Locate the cell with the specified text and output its (X, Y) center coordinate. 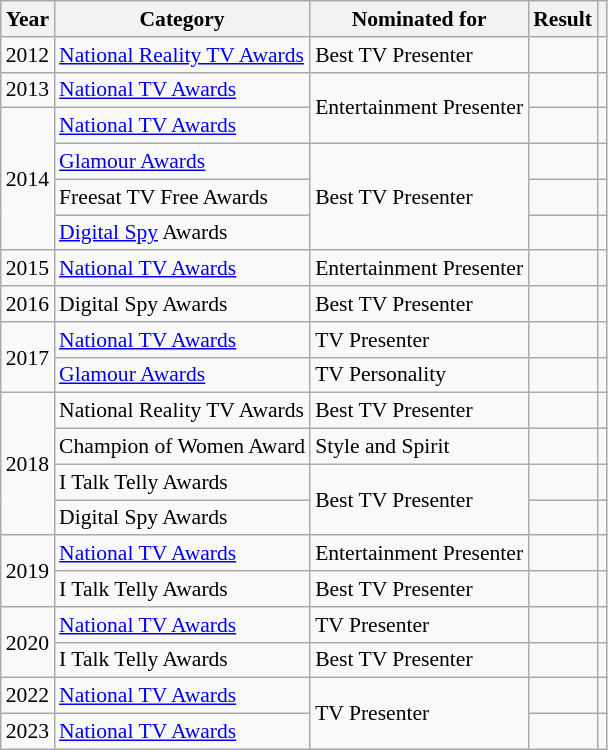
2022 (28, 696)
2016 (28, 304)
2017 (28, 358)
Freesat TV Free Awards (182, 197)
Style and Spirit (419, 447)
Year (28, 19)
2013 (28, 90)
2020 (28, 642)
2018 (28, 464)
Result (562, 19)
2012 (28, 55)
2023 (28, 732)
2015 (28, 269)
Champion of Women Award (182, 447)
2019 (28, 572)
TV Personality (419, 375)
2014 (28, 179)
Category (182, 19)
Nominated for (419, 19)
